From the cell containing the given text, extract its center point as [x, y] coordinate. 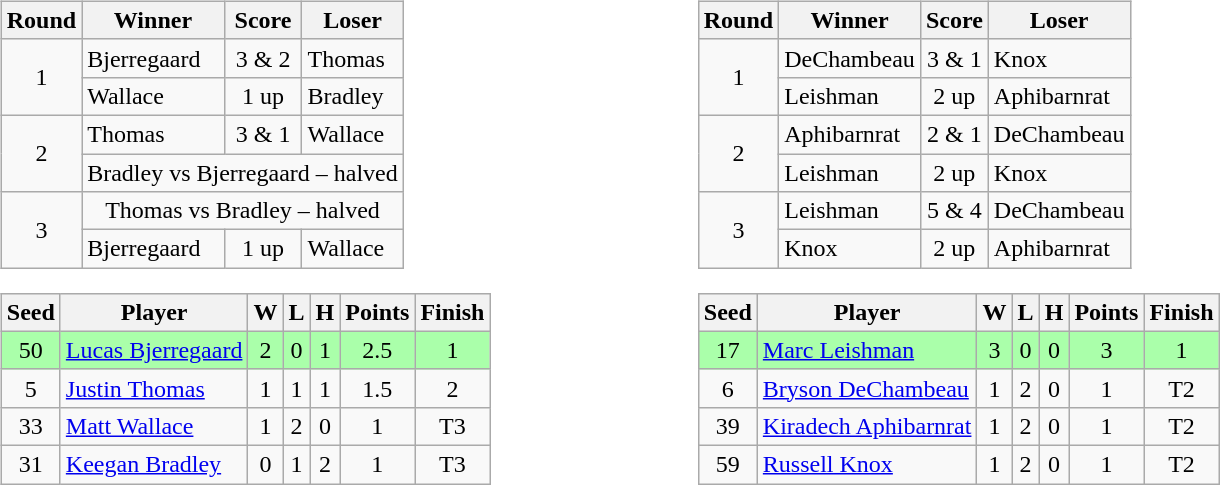
Matt Wallace [154, 426]
Bradley vs Bjerregaard – halved [243, 173]
17 [728, 350]
Lucas Bjerregaard [154, 350]
6 [728, 388]
50 [30, 350]
Bryson DeChambeau [867, 388]
Thomas vs Bradley – halved [243, 211]
59 [728, 464]
5 [30, 388]
31 [30, 464]
5 & 4 [954, 211]
Kiradech Aphibarnrat [867, 426]
1.5 [378, 388]
Justin Thomas [154, 388]
3 & 2 [263, 58]
39 [728, 426]
2.5 [378, 350]
2 & 1 [954, 134]
Keegan Bradley [154, 464]
33 [30, 426]
Marc Leishman [867, 350]
Russell Knox [867, 464]
Bradley [352, 96]
